Identify which cell holds the provided text, then report its [X, Y] central coordinate. 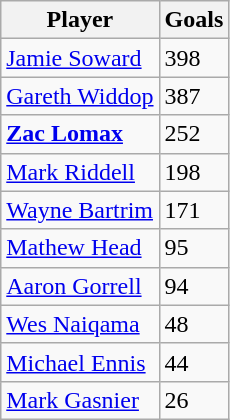
Aaron Gorrell [80, 286]
Jamie Soward [80, 58]
171 [194, 210]
252 [194, 134]
Gareth Widdop [80, 96]
Goals [194, 20]
26 [194, 400]
Mark Gasnier [80, 400]
48 [194, 324]
Mathew Head [80, 248]
Wayne Bartrim [80, 210]
387 [194, 96]
398 [194, 58]
94 [194, 286]
95 [194, 248]
Wes Naiqama [80, 324]
Player [80, 20]
Michael Ennis [80, 362]
44 [194, 362]
Mark Riddell [80, 172]
Zac Lomax [80, 134]
198 [194, 172]
